Capture the cell that displays the provided text and extract its [X, Y] central coordinate. 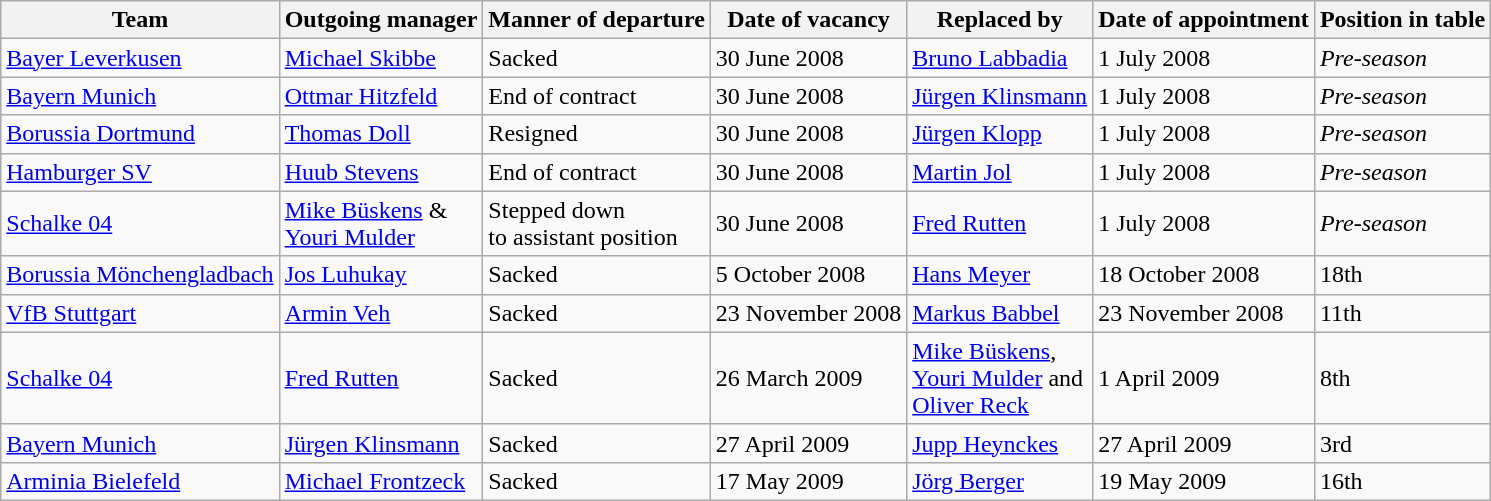
Borussia Dortmund [140, 134]
Stepped downto assistant position [596, 224]
Jos Luhukay [381, 275]
Mike Büskens & Youri Mulder [381, 224]
Thomas Doll [381, 134]
19 May 2009 [1204, 481]
Jupp Heynckes [1000, 443]
Date of appointment [1204, 20]
Team [140, 20]
Bruno Labbadia [1000, 58]
Armin Veh [381, 313]
Resigned [596, 134]
Hans Meyer [1000, 275]
Hamburger SV [140, 172]
Ottmar Hitzfeld [381, 96]
26 March 2009 [808, 378]
Arminia Bielefeld [140, 481]
18 October 2008 [1204, 275]
5 October 2008 [808, 275]
3rd [1402, 443]
Markus Babbel [1000, 313]
11th [1402, 313]
8th [1402, 378]
16th [1402, 481]
Position in table [1402, 20]
Mike Büskens, Youri Mulder and Oliver Reck [1000, 378]
Bayer Leverkusen [140, 58]
Replaced by [1000, 20]
Manner of departure [596, 20]
Michael Frontzeck [381, 481]
Martin Jol [1000, 172]
Jürgen Klopp [1000, 134]
Michael Skibbe [381, 58]
Borussia Mönchengladbach [140, 275]
Huub Stevens [381, 172]
Date of vacancy [808, 20]
1 April 2009 [1204, 378]
17 May 2009 [808, 481]
18th [1402, 275]
Outgoing manager [381, 20]
Jörg Berger [1000, 481]
VfB Stuttgart [140, 313]
